From the cell containing the given text, extract its center point as [x, y] coordinate. 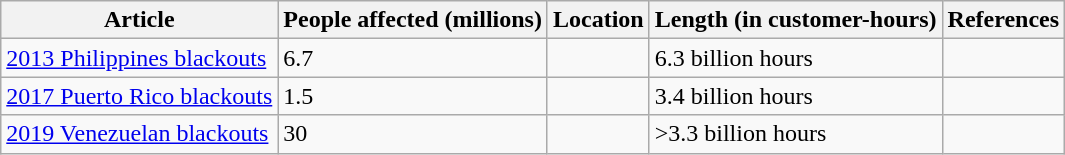
2019 Venezuelan blackouts [140, 134]
People affected (millions) [413, 20]
6.3 billion hours [796, 58]
Location [598, 20]
6.7 [413, 58]
Length (in customer-hours) [796, 20]
References [1004, 20]
2013 Philippines blackouts [140, 58]
>3.3 billion hours [796, 134]
3.4 billion hours [796, 96]
Article [140, 20]
1.5 [413, 96]
2017 Puerto Rico blackouts [140, 96]
30 [413, 134]
